Determine the [x, y] coordinate at the center of the cell enclosing the given text.  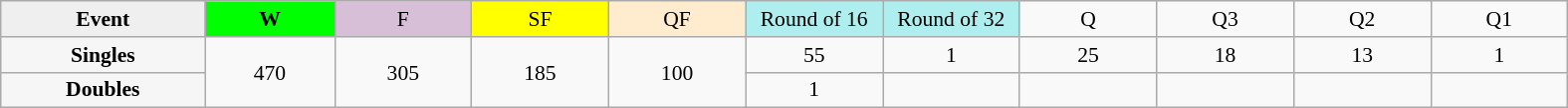
13 [1362, 55]
100 [677, 72]
25 [1088, 55]
F [403, 19]
Doubles [104, 90]
55 [814, 55]
18 [1226, 55]
W [270, 19]
Q1 [1499, 19]
Round of 16 [814, 19]
Round of 32 [951, 19]
185 [541, 72]
Event [104, 19]
305 [403, 72]
QF [677, 19]
Q [1088, 19]
Singles [104, 55]
Q2 [1362, 19]
Q3 [1226, 19]
SF [541, 19]
470 [270, 72]
